Identify which cell holds the provided text, then report its (x, y) central coordinate. 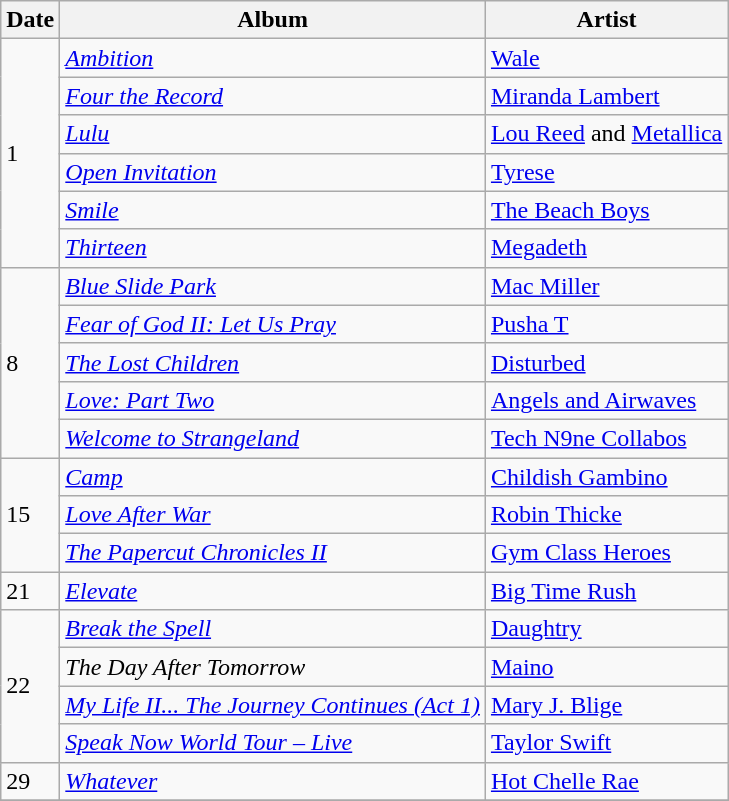
15 (30, 515)
Break the Spell (273, 629)
Artist (606, 20)
Childish Gambino (606, 477)
Camp (273, 477)
Speak Now World Tour – Live (273, 743)
Date (30, 20)
Open Invitation (273, 172)
The Papercut Chronicles II (273, 553)
Maino (606, 667)
Mary J. Blige (606, 705)
Lulu (273, 134)
Robin Thicke (606, 515)
Wale (606, 58)
Tyrese (606, 172)
Welcome to Strangeland (273, 438)
Tech N9ne Collabos (606, 438)
Disturbed (606, 362)
Pusha T (606, 324)
The Beach Boys (606, 210)
Fear of God II: Let Us Pray (273, 324)
My Life II... The Journey Continues (Act 1) (273, 705)
Angels and Airwaves (606, 400)
The Day After Tomorrow (273, 667)
8 (30, 362)
22 (30, 686)
Whatever (273, 781)
Daughtry (606, 629)
Big Time Rush (606, 591)
Gym Class Heroes (606, 553)
Mac Miller (606, 286)
The Lost Children (273, 362)
21 (30, 591)
Love After War (273, 515)
Ambition (273, 58)
Blue Slide Park (273, 286)
Hot Chelle Rae (606, 781)
Elevate (273, 591)
Megadeth (606, 248)
Love: Part Two (273, 400)
29 (30, 781)
Thirteen (273, 248)
Smile (273, 210)
Four the Record (273, 96)
1 (30, 153)
Album (273, 20)
Taylor Swift (606, 743)
Miranda Lambert (606, 96)
Lou Reed and Metallica (606, 134)
